Scan for the cell matching the given text and deliver its [x, y] coordinate at center. 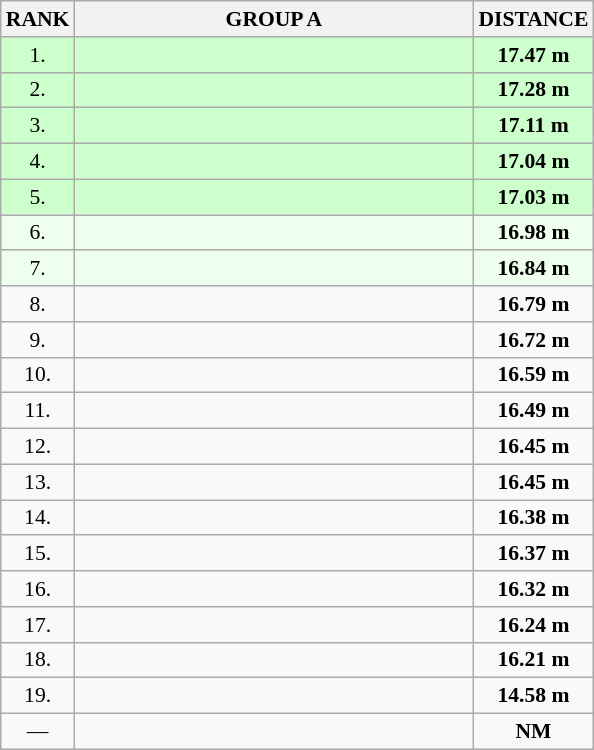
10. [38, 375]
9. [38, 340]
16.38 m [533, 518]
14.58 m [533, 696]
DISTANCE [533, 19]
— [38, 732]
16.72 m [533, 340]
14. [38, 518]
19. [38, 696]
GROUP A [274, 19]
16.79 m [533, 304]
16.37 m [533, 554]
16. [38, 589]
16.21 m [533, 660]
11. [38, 411]
8. [38, 304]
2. [38, 90]
12. [38, 447]
17.28 m [533, 90]
4. [38, 162]
17. [38, 625]
16.98 m [533, 233]
16.24 m [533, 625]
17.11 m [533, 126]
16.84 m [533, 269]
15. [38, 554]
NM [533, 732]
17.47 m [533, 55]
5. [38, 197]
16.49 m [533, 411]
6. [38, 233]
13. [38, 482]
18. [38, 660]
17.03 m [533, 197]
RANK [38, 19]
16.32 m [533, 589]
16.59 m [533, 375]
1. [38, 55]
17.04 m [533, 162]
7. [38, 269]
3. [38, 126]
